From the cell containing the given text, extract its center point as [x, y] coordinate. 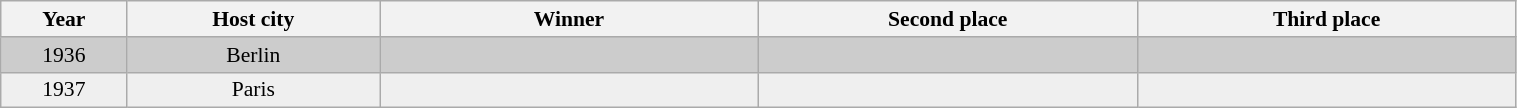
Third place [1326, 19]
Year [64, 19]
1937 [64, 90]
Paris [254, 90]
1936 [64, 55]
Host city [254, 19]
Second place [948, 19]
Winner [570, 19]
Berlin [254, 55]
